Capture the cell that displays the provided text and extract its [X, Y] central coordinate. 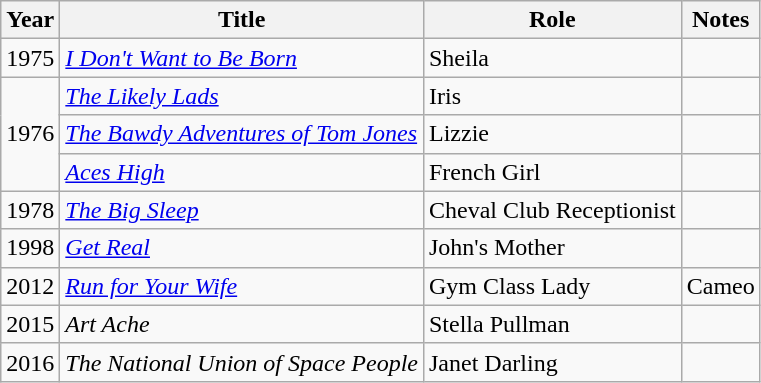
The Big Sleep [242, 210]
Title [242, 20]
I Don't Want to Be Born [242, 58]
Year [30, 20]
Aces High [242, 172]
1975 [30, 58]
Janet Darling [552, 362]
Notes [720, 20]
John's Mother [552, 248]
2012 [30, 286]
Role [552, 20]
Gym Class Lady [552, 286]
French Girl [552, 172]
Art Ache [242, 324]
Cameo [720, 286]
Sheila [552, 58]
Stella Pullman [552, 324]
Cheval Club Receptionist [552, 210]
1976 [30, 134]
Run for Your Wife [242, 286]
1998 [30, 248]
Iris [552, 96]
The National Union of Space People [242, 362]
1978 [30, 210]
2015 [30, 324]
2016 [30, 362]
Get Real [242, 248]
The Likely Lads [242, 96]
Lizzie [552, 134]
The Bawdy Adventures of Tom Jones [242, 134]
